Search for the cell housing the specified text and yield its [X, Y] center coordinate. 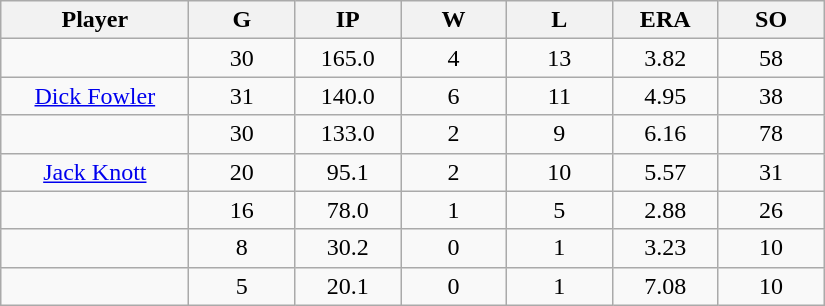
2.88 [665, 210]
Player [95, 20]
8 [242, 248]
7.08 [665, 286]
13 [559, 58]
Dick Fowler [95, 96]
G [242, 20]
20 [242, 172]
26 [771, 210]
165.0 [348, 58]
W [454, 20]
6 [454, 96]
78 [771, 134]
78.0 [348, 210]
11 [559, 96]
3.23 [665, 248]
ERA [665, 20]
30.2 [348, 248]
IP [348, 20]
58 [771, 58]
133.0 [348, 134]
16 [242, 210]
Jack Knott [95, 172]
9 [559, 134]
4.95 [665, 96]
SO [771, 20]
6.16 [665, 134]
4 [454, 58]
20.1 [348, 286]
3.82 [665, 58]
140.0 [348, 96]
L [559, 20]
38 [771, 96]
5.57 [665, 172]
95.1 [348, 172]
